Extract the [X, Y] coordinate from the center of the cell holding the provided text.  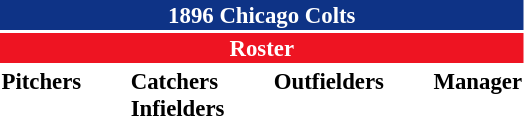
Roster [262, 48]
1896 Chicago Colts [262, 15]
